Determine the [x, y] coordinate at the center of the cell enclosing the given text.  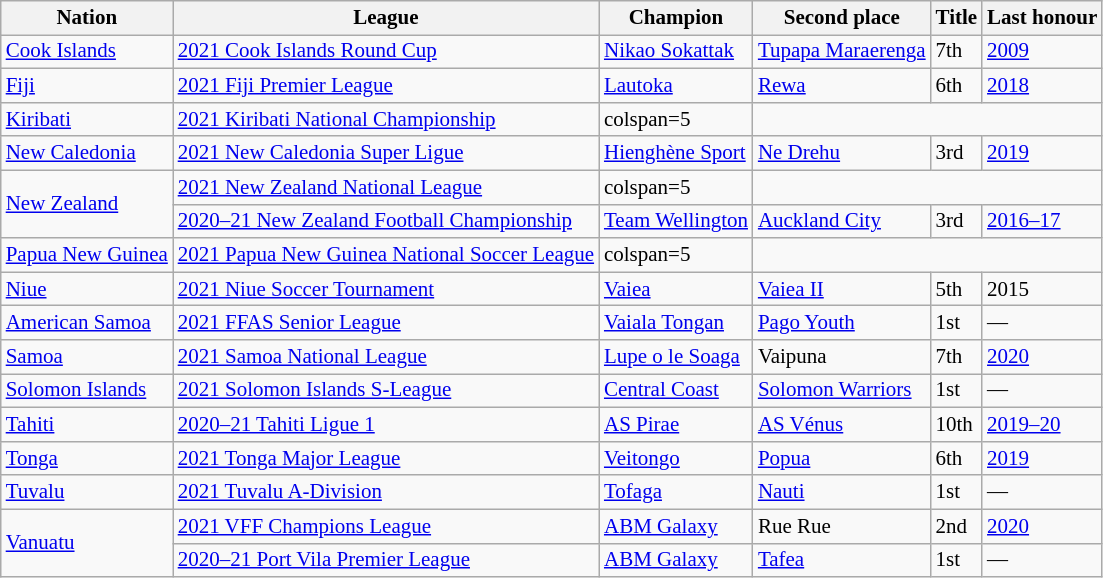
2021 Tonga Major League [386, 458]
Fiji [87, 86]
2009 [1042, 52]
Vaipuna [842, 357]
Tofaga [676, 492]
2021 Fiji Premier League [386, 86]
Kiribati [87, 119]
Nauti [842, 492]
Lupe o le Soaga [676, 357]
AS Vénus [842, 424]
2021 Samoa National League [386, 357]
2021 Niue Soccer Tournament [386, 289]
Nikao Sokattak [676, 52]
2016–17 [1042, 221]
Vanuatu [87, 543]
Ne Drehu [842, 153]
2020–21 Port Vila Premier League [386, 560]
Tuvalu [87, 492]
Samoa [87, 357]
New Caledonia [87, 153]
Last honour [1042, 18]
2021 FFAS Senior League [386, 323]
2021 VFF Champions League [386, 526]
Central Coast [676, 391]
Solomon Islands [87, 391]
Rue Rue [842, 526]
2021 Tuvalu A-Division [386, 492]
Pago Youth [842, 323]
Rewa [842, 86]
2020–21 Tahiti Ligue 1 [386, 424]
League [386, 18]
2nd [957, 526]
Tahiti [87, 424]
2018 [1042, 86]
Nation [87, 18]
Popua [842, 458]
Solomon Warriors [842, 391]
2021 Solomon Islands S-League [386, 391]
2021 Kiribati National Championship [386, 119]
Second place [842, 18]
5th [957, 289]
2021 New Zealand National League [386, 187]
2021 New Caledonia Super Ligue [386, 153]
New Zealand [87, 204]
Hienghène Sport [676, 153]
AS Pirae [676, 424]
10th [957, 424]
2019–20 [1042, 424]
Vaiea II [842, 289]
American Samoa [87, 323]
Team Wellington [676, 221]
Title [957, 18]
Tafea [842, 560]
Auckland City [842, 221]
2021 Cook Islands Round Cup [386, 52]
Tupapa Maraerenga [842, 52]
2021 Papua New Guinea National Soccer League [386, 255]
Tonga [87, 458]
Champion [676, 18]
Lautoka [676, 86]
Vaiea [676, 289]
2020–21 New Zealand Football Championship [386, 221]
Cook Islands [87, 52]
Vaiala Tongan [676, 323]
Papua New Guinea [87, 255]
Niue [87, 289]
2015 [1042, 289]
Veitongo [676, 458]
